Capture the cell that displays the provided text and extract its [X, Y] central coordinate. 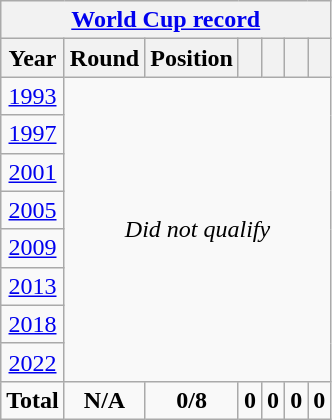
Position [192, 58]
Did not qualify [197, 229]
1993 [33, 96]
Total [33, 400]
1997 [33, 134]
Year [33, 58]
2022 [33, 362]
2001 [33, 172]
2009 [33, 248]
0/8 [192, 400]
N/A [104, 400]
Round [104, 58]
2018 [33, 324]
2005 [33, 210]
2013 [33, 286]
World Cup record [166, 20]
